Scan for the cell matching the given text and deliver its [x, y] coordinate at center. 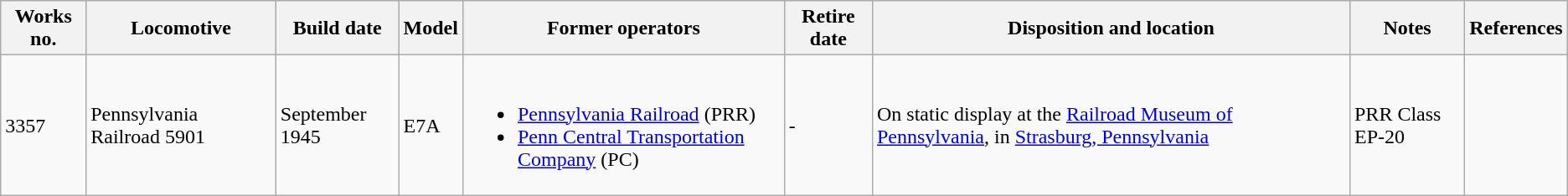
Works no. [44, 28]
September 1945 [337, 126]
- [828, 126]
3357 [44, 126]
Pennsylvania Railroad 5901 [181, 126]
References [1516, 28]
PRR Class EP-20 [1407, 126]
Retire date [828, 28]
Pennsylvania Railroad (PRR)Penn Central Transportation Company (PC) [623, 126]
Notes [1407, 28]
Build date [337, 28]
Former operators [623, 28]
Disposition and location [1111, 28]
E7A [431, 126]
On static display at the Railroad Museum of Pennsylvania, in Strasburg, Pennsylvania [1111, 126]
Locomotive [181, 28]
Model [431, 28]
